Find where the given text appears and provide that cell's center as [x, y] coordinate. 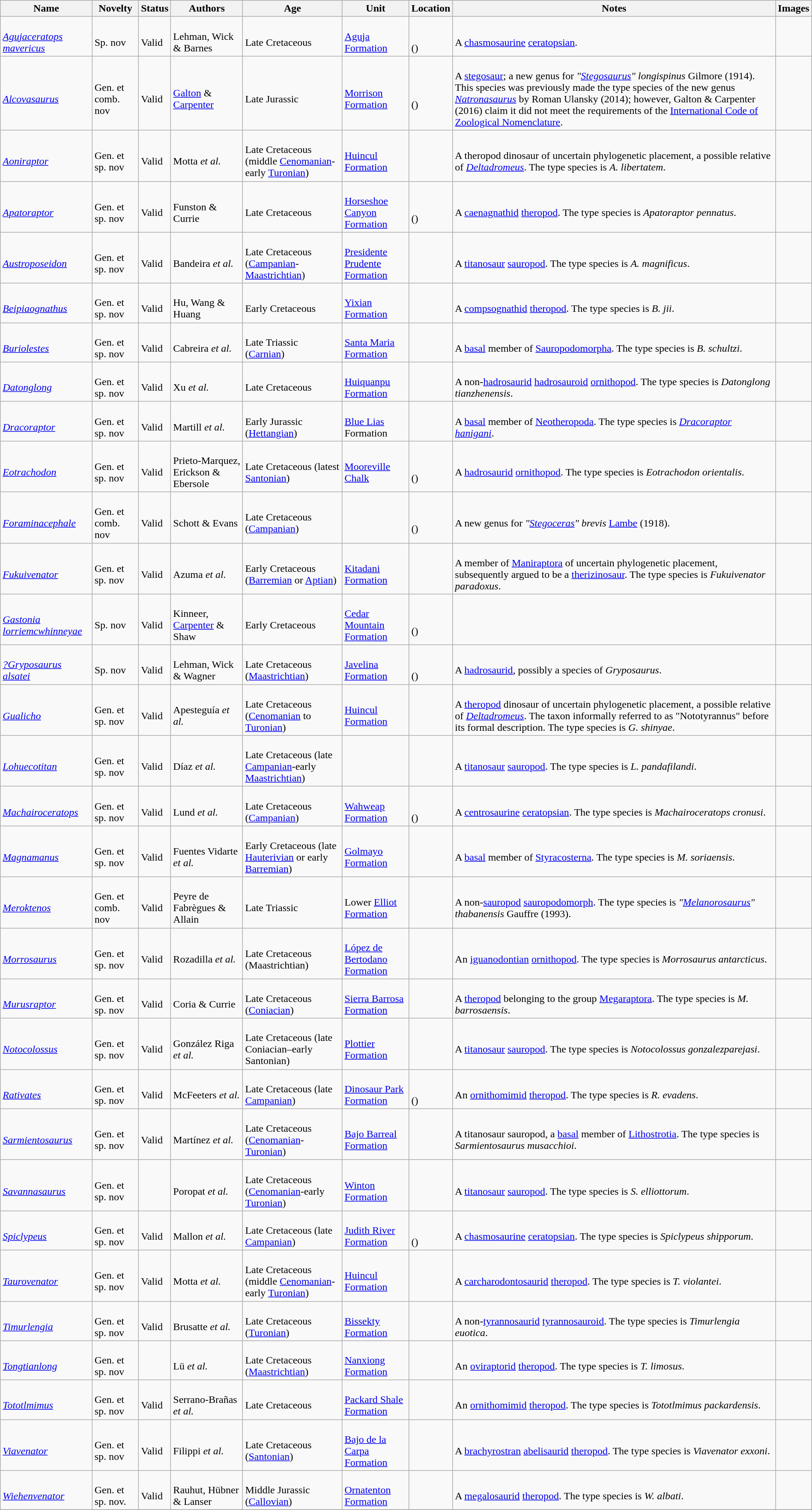
Unit [376, 9]
Fuentes Vidarte et al. [207, 852]
Sarmientosaurus [46, 1134]
A chasmosaurine ceratopsian. [614, 36]
Late Cretaceous (Cenomanian-early Turonian) [293, 1185]
Winton Formation [376, 1185]
A basal member of Neotheropoda. The type species is Dracoraptor hanigani. [614, 421]
Late Jurassic [293, 93]
Murusraptor [46, 999]
Tototlmimus [46, 1400]
Middle Jurassic (Callovian) [293, 1490]
Schott & Evans [207, 517]
Martínez et al. [207, 1134]
A new genus for "Stegoceras" brevis Lambe (1918). [614, 517]
Gualicho [46, 710]
Poropat et al. [207, 1185]
Beipiaognathus [46, 303]
Mallon et al. [207, 1230]
Late Cretaceous (Coniacian) [293, 999]
Machairoceratops [46, 806]
Golmayo Formation [376, 852]
McFeeters et al. [207, 1089]
A non-hadrosaurid hadrosauroid ornithopod. The type species is Datonglong tianzhenensis. [614, 382]
Lehman, Wick & Wagner [207, 665]
Packard Shale Formation [376, 1400]
Gastonia lorriemcwhinneyae [46, 619]
A titanosaur sauropod. The type species is S. elliottorum. [614, 1185]
Late Cretaceous (Cenomanian to Turonian) [293, 710]
Bissekty Formation [376, 1321]
Cedar Mountain Formation [376, 619]
Morrison Formation [376, 93]
Meroktenos [46, 902]
A hadrosaurid, possibly a species of Gryposaurus. [614, 665]
Serrano-Brañas et al. [207, 1400]
Late Cretaceous (late Campanian-early Maastrichtian) [293, 761]
Eotrachodon [46, 466]
Santa Maria Formation [376, 342]
Mooreville Chalk [376, 466]
Apatoraptor [46, 206]
Late Cretaceous (latest Santonian) [293, 466]
Martill et al. [207, 421]
Kitadani Formation [376, 569]
Peyre de Fabrègues & Allain [207, 902]
Lehman, Wick & Barnes [207, 36]
Plottier Formation [376, 1044]
Fukuivenator [46, 569]
Novelty [116, 9]
Bandeira et al. [207, 258]
Late Triassic (Carnian) [293, 342]
?Gryposaurus alsatei [46, 665]
Yixian Formation [376, 303]
Images [794, 9]
A hadrosaurid ornithopod. The type species is Eotrachodon orientalis. [614, 466]
A centrosaurine ceratopsian. The type species is Machairoceratops cronusi. [614, 806]
Coria & Currie [207, 999]
Status [155, 9]
A theropod dinosaur of uncertain phylogenetic placement, a possible relative of Deltadromeus. The type species is A. libertatem. [614, 156]
Blue Lias Formation [376, 421]
Name [46, 9]
A megalosaurid theropod. The type species is W. albati. [614, 1490]
A titanosaur sauropod. The type species is Notocolossus gonzalezparejasi. [614, 1044]
Funston & Currie [207, 206]
Magnamanus [46, 852]
Kinneer, Carpenter & Shaw [207, 619]
A basal member of Sauropodomorpha. The type species is B. schultzi. [614, 342]
Early Cretaceous (Barremian or Aptian) [293, 569]
Presidente Prudente Formation [376, 258]
Azuma et al. [207, 569]
Late Cretaceous (Santonian) [293, 1445]
Rauhut, Hübner & Lanser [207, 1490]
Aoniraptor [46, 156]
González Riga et al. [207, 1044]
A titanosaur sauropod, a basal member of Lithostrotia. The type species is Sarmientosaurus musacchioi. [614, 1134]
Notes [614, 9]
A compsognathid theropod. The type species is B. jii. [614, 303]
Viavenator [46, 1445]
Hu, Wang & Huang [207, 303]
Lund et al. [207, 806]
An oviraptorid theropod. The type species is T. limosus. [614, 1360]
Huiquanpu Formation [376, 382]
Lohuecotitan [46, 761]
Wiehenvenator [46, 1490]
Early Jurassic (Hettangian) [293, 421]
Spiclypeus [46, 1230]
Late Triassic [293, 902]
Late Cretaceous (Cenomanian-Turonian) [293, 1134]
Bajo Barreal Formation [376, 1134]
A caenagnathid theropod. The type species is Apatoraptor pennatus. [614, 206]
Timurlengia [46, 1321]
Judith River Formation [376, 1230]
Foraminacephale [46, 517]
Datonglong [46, 382]
Age [293, 9]
A basal member of Styracosterna. The type species is M. soriaensis. [614, 852]
An iguanodontian ornithopod. The type species is Morrosaurus antarcticus. [614, 954]
A non-sauropod sauropodomorph. The type species is "Melanorosaurus" thabanensis Gauffre (1993). [614, 902]
Late Cretaceous (Turonian) [293, 1321]
Gen. et sp. nov. [116, 1490]
López de Bertodano Formation [376, 954]
A carcharodontosaurid theropod. The type species is T. violantei. [614, 1276]
Xu et al. [207, 382]
Authors [207, 9]
Location [431, 9]
Late Cretaceous (late Coniacian–early Santonian) [293, 1044]
A non-tyrannosaurid tyrannosauroid. The type species is Timurlengia euotica. [614, 1321]
A member of Maniraptora of uncertain phylogenetic placement, subsequently argued to be a therizinosaur. The type species is Fukuivenator paradoxus. [614, 569]
Taurovenator [46, 1276]
A brachyrostran abelisaurid theropod. The type species is Viavenator exxoni. [614, 1445]
Savannasaurus [46, 1185]
Early Cretaceous (late Hauterivian or early Barremian) [293, 852]
Díaz et al. [207, 761]
Rativates [46, 1089]
Horseshoe Canyon Formation [376, 206]
A chasmosaurine ceratopsian. The type species is Spiclypeus shipporum. [614, 1230]
Brusatte et al. [207, 1321]
Lower Elliot Formation [376, 902]
Sierra Barrosa Formation [376, 999]
Filippi et al. [207, 1445]
Wahweap Formation [376, 806]
Dracoraptor [46, 421]
A titanosaur sauropod. The type species is L. pandafilandi. [614, 761]
Nanxiong Formation [376, 1360]
Javelina Formation [376, 665]
A theropod belonging to the group Megaraptora. The type species is M. barrosaensis. [614, 999]
Buriolestes [46, 342]
Late Cretaceous (Campanian-Maastrichtian) [293, 258]
Prieto-Marquez, Erickson & Ebersole [207, 466]
Alcovasaurus [46, 93]
Cabreira et al. [207, 342]
Apesteguía et al. [207, 710]
Galton & Carpenter [207, 93]
Dinosaur Park Formation [376, 1089]
An ornithomimid theropod. The type species is Tototlmimus packardensis. [614, 1400]
Austroposeidon [46, 258]
Lü et al. [207, 1360]
Rozadilla et al. [207, 954]
Ornatenton Formation [376, 1490]
Aguja Formation [376, 36]
An ornithomimid theropod. The type species is R. evadens. [614, 1089]
Agujaceratops mavericus [46, 36]
Notocolossus [46, 1044]
A titanosaur sauropod. The type species is A. magnificus. [614, 258]
Bajo de la Carpa Formation [376, 1445]
Tongtianlong [46, 1360]
Morrosaurus [46, 954]
